Provide the [x, y] coordinate of the cell's center where the given text is located.  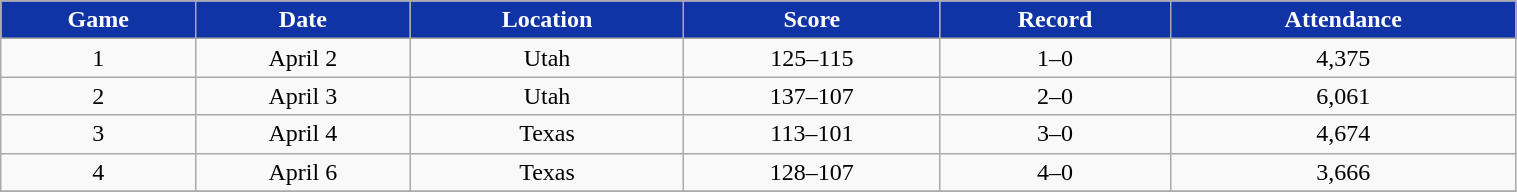
2 [98, 96]
April 2 [304, 58]
6,061 [1343, 96]
3 [98, 134]
April 3 [304, 96]
Game [98, 20]
2–0 [1056, 96]
128–107 [812, 172]
4 [98, 172]
3,666 [1343, 172]
Attendance [1343, 20]
Record [1056, 20]
4,375 [1343, 58]
April 4 [304, 134]
April 6 [304, 172]
4–0 [1056, 172]
137–107 [812, 96]
Score [812, 20]
Date [304, 20]
4,674 [1343, 134]
3–0 [1056, 134]
Location [547, 20]
113–101 [812, 134]
1–0 [1056, 58]
125–115 [812, 58]
1 [98, 58]
